Search for the cell housing the specified text and yield its [X, Y] center coordinate. 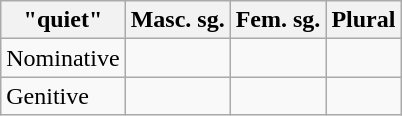
Fem. sg. [278, 20]
"quiet" [63, 20]
Plural [364, 20]
Genitive [63, 96]
Masc. sg. [178, 20]
Nominative [63, 58]
